Identify which cell holds the provided text, then report its (X, Y) central coordinate. 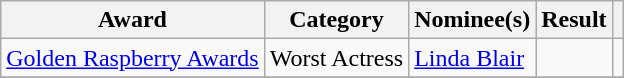
Nominee(s) (472, 20)
Result (574, 20)
Golden Raspberry Awards (132, 58)
Worst Actress (336, 58)
Category (336, 20)
Linda Blair (472, 58)
Award (132, 20)
